Output the (X, Y) coordinate of the center of the cell containing the given text.  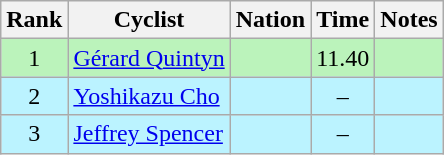
3 (34, 134)
Time (343, 20)
Nation (270, 20)
Rank (34, 20)
Notes (409, 20)
Yoshikazu Cho (149, 96)
Jeffrey Spencer (149, 134)
Cyclist (149, 20)
Gérard Quintyn (149, 58)
1 (34, 58)
2 (34, 96)
11.40 (343, 58)
